Output the (x, y) coordinate of the center of the cell containing the given text.  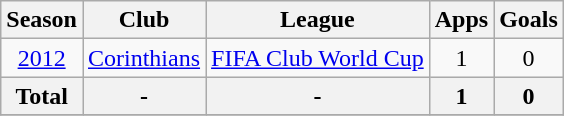
Club (144, 20)
Goals (529, 20)
League (318, 20)
Apps (461, 20)
Corinthians (144, 58)
Season (42, 20)
FIFA Club World Cup (318, 58)
Total (42, 96)
2012 (42, 58)
